Pinpoint the cell where the given text exists, returning its (X, Y) midpoint coordinate. 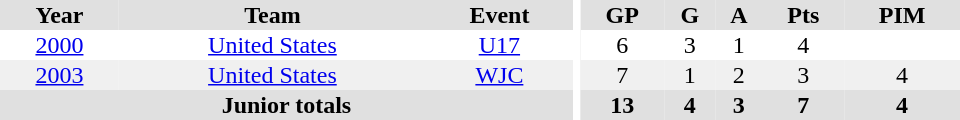
PIM (902, 15)
A (738, 15)
Event (500, 15)
Pts (804, 15)
2000 (60, 45)
2003 (60, 75)
Team (272, 15)
WJC (500, 75)
G (690, 15)
6 (622, 45)
2 (738, 75)
Year (60, 15)
GP (622, 15)
Junior totals (286, 105)
U17 (500, 45)
13 (622, 105)
